Locate the cell with the specified text and output its (X, Y) center coordinate. 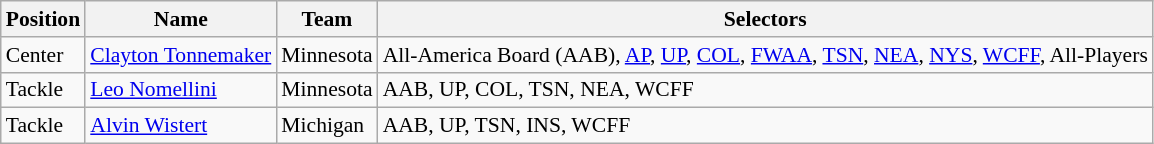
AAB, UP, TSN, INS, WCFF (766, 126)
Position (43, 19)
Leo Nomellini (180, 90)
Team (326, 19)
Selectors (766, 19)
Center (43, 55)
Michigan (326, 126)
Clayton Tonnemaker (180, 55)
Alvin Wistert (180, 126)
All-America Board (AAB), AP, UP, COL, FWAA, TSN, NEA, NYS, WCFF, All-Players (766, 55)
AAB, UP, COL, TSN, NEA, WCFF (766, 90)
Name (180, 19)
